Detect which cell encompasses the target text, then output its [X, Y] center coordinate. 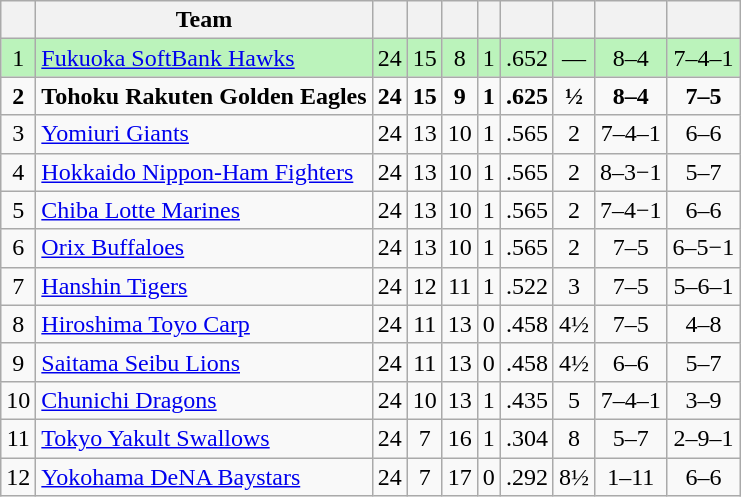
Hokkaido Nippon-Ham Fighters [204, 172]
5–6–1 [704, 286]
— [574, 58]
.304 [526, 438]
8½ [574, 477]
Orix Buffaloes [204, 248]
Tokyo Yakult Swallows [204, 438]
17 [460, 477]
2–9–1 [704, 438]
.652 [526, 58]
.522 [526, 286]
6–5−1 [704, 248]
Yokohama DeNA Baystars [204, 477]
.625 [526, 96]
Team [204, 20]
Yomiuri Giants [204, 134]
1–11 [630, 477]
½ [574, 96]
Fukuoka SoftBank Hawks [204, 58]
16 [460, 438]
Hiroshima Toyo Carp [204, 324]
4–8 [704, 324]
3–9 [704, 400]
Chunichi Dragons [204, 400]
Hanshin Tigers [204, 286]
4 [18, 172]
.292 [526, 477]
8–3−1 [630, 172]
.435 [526, 400]
6 [18, 248]
Chiba Lotte Marines [204, 210]
Saitama Seibu Lions [204, 362]
7–4−1 [630, 210]
Tohoku Rakuten Golden Eagles [204, 96]
